From the cell containing the given text, extract its center point as (X, Y) coordinate. 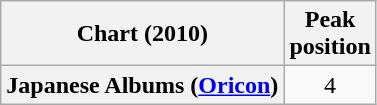
Japanese Albums (Oricon) (142, 85)
4 (330, 85)
Chart (2010) (142, 34)
Peakposition (330, 34)
